Capture the cell that displays the provided text and extract its (X, Y) central coordinate. 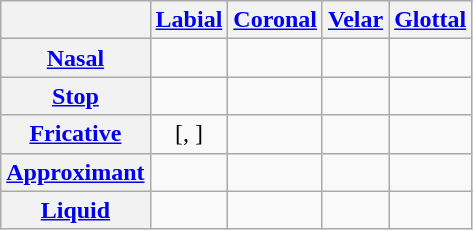
Nasal (76, 58)
[, ] (189, 134)
Velar (355, 20)
Coronal (276, 20)
Liquid (76, 210)
Glottal (430, 20)
Approximant (76, 172)
Stop (76, 96)
Labial (189, 20)
Fricative (76, 134)
